For the text-containing cell, return its midpoint in (x, y) coordinate format. 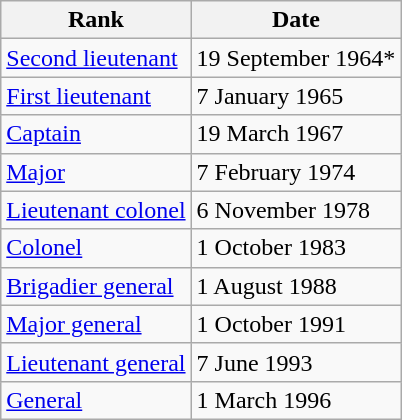
1 March 1996 (296, 400)
Rank (96, 20)
1 October 1983 (296, 248)
Major (96, 172)
Second lieutenant (96, 58)
7 January 1965 (296, 96)
Captain (96, 134)
1 August 1988 (296, 286)
Date (296, 20)
Lieutenant general (96, 362)
7 February 1974 (296, 172)
19 September 1964* (296, 58)
Brigadier general (96, 286)
General (96, 400)
Colonel (96, 248)
19 March 1967 (296, 134)
6 November 1978 (296, 210)
1 October 1991 (296, 324)
First lieutenant (96, 96)
Major general (96, 324)
7 June 1993 (296, 362)
Lieutenant colonel (96, 210)
